Determine the [X, Y] coordinate at the center of the cell enclosing the given text.  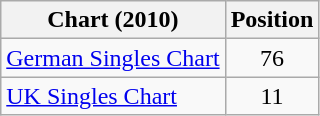
11 [272, 96]
Position [272, 20]
Chart (2010) [113, 20]
German Singles Chart [113, 58]
UK Singles Chart [113, 96]
76 [272, 58]
